Return the (X, Y) coordinate for the center point of the cell that contains the specified text.  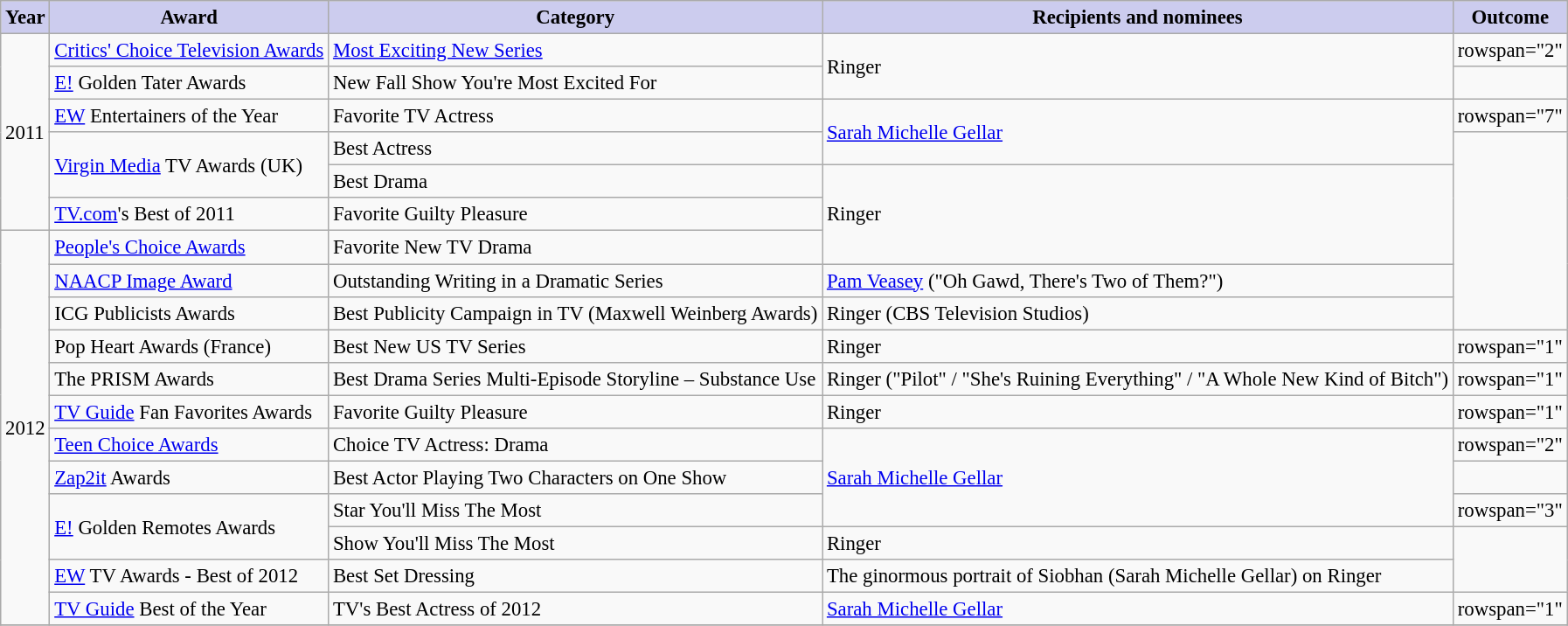
E! Golden Tater Awards (189, 83)
rowspan="3" (1510, 511)
Pam Veasey ("Oh Gawd, There's Two of Them?") (1138, 281)
Most Exciting New Series (575, 51)
Ringer ("Pilot" / "She's Ruining Everything" / "A Whole New Kind of Bitch") (1138, 379)
Recipients and nominees (1138, 17)
TV.com's Best of 2011 (189, 214)
Star You'll Miss The Most (575, 511)
TV Guide Fan Favorites Awards (189, 412)
Best New US TV Series (575, 346)
Best Publicity Campaign in TV (Maxwell Weinberg Awards) (575, 313)
Best Actress (575, 149)
2012 (25, 428)
Pop Heart Awards (France) (189, 346)
Best Actor Playing Two Characters on One Show (575, 477)
Virgin Media TV Awards (UK) (189, 164)
Best Drama (575, 182)
E! Golden Remotes Awards (189, 526)
Award (189, 17)
Outstanding Writing in a Dramatic Series (575, 281)
TV's Best Actress of 2012 (575, 609)
Year (25, 17)
New Fall Show You're Most Excited For (575, 83)
rowspan="7" (1510, 116)
Zap2it Awards (189, 477)
Choice TV Actress: Drama (575, 445)
Favorite New TV Drama (575, 247)
Teen Choice Awards (189, 445)
TV Guide Best of the Year (189, 609)
Category (575, 17)
Best Set Dressing (575, 576)
People's Choice Awards (189, 247)
Outcome (1510, 17)
Ringer (CBS Television Studios) (1138, 313)
The PRISM Awards (189, 379)
NAACP Image Award (189, 281)
2011 (25, 133)
Best Drama Series Multi-Episode Storyline – Substance Use (575, 379)
ICG Publicists Awards (189, 313)
EW Entertainers of the Year (189, 116)
Favorite TV Actress (575, 116)
The ginormous portrait of Siobhan (Sarah Michelle Gellar) on Ringer (1138, 576)
Critics' Choice Television Awards (189, 51)
EW TV Awards - Best of 2012 (189, 576)
Show You'll Miss The Most (575, 543)
